Pinpoint the cell where the given text exists, returning its [X, Y] midpoint coordinate. 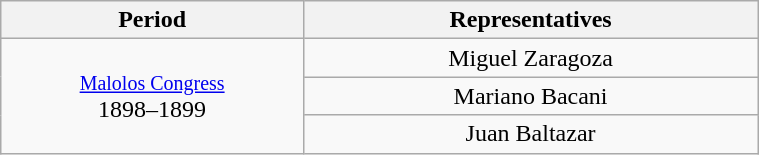
Miguel Zaragoza [530, 58]
Mariano Bacani [530, 96]
Malolos Congress1898–1899 [152, 96]
Representatives [530, 20]
Juan Baltazar [530, 134]
Period [152, 20]
